Scan for the cell matching the given text and deliver its (x, y) coordinate at center. 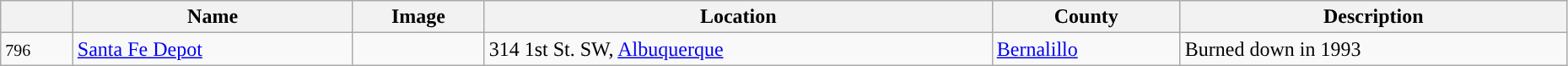
Burned down in 1993 (1373, 49)
314 1st St. SW, Albuquerque (738, 49)
Location (738, 17)
Image (418, 17)
Bernalillo (1086, 49)
Santa Fe Depot (213, 49)
County (1086, 17)
796 (37, 49)
Name (213, 17)
Description (1373, 17)
